Search for the cell housing the specified text and yield its (X, Y) center coordinate. 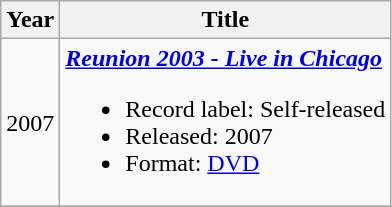
Year (30, 20)
2007 (30, 122)
Reunion 2003 - Live in ChicagoRecord label: Self-releasedReleased: 2007Format: DVD (226, 122)
Title (226, 20)
